Find where the given text appears and provide that cell's center as [x, y] coordinate. 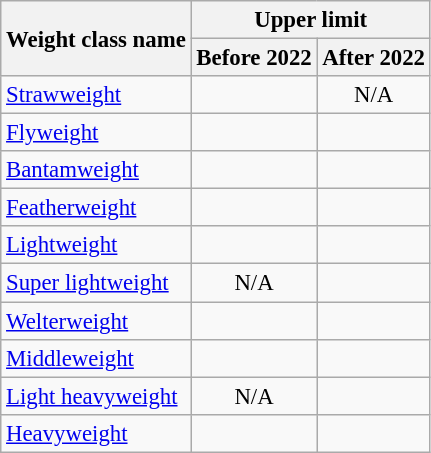
Light heavyweight [96, 396]
Flyweight [96, 133]
After 2022 [374, 58]
Strawweight [96, 95]
Bantamweight [96, 170]
Middleweight [96, 358]
Super lightweight [96, 283]
Welterweight [96, 321]
Featherweight [96, 208]
Weight class name [96, 38]
Lightweight [96, 245]
Heavyweight [96, 433]
Upper limit [310, 20]
Before 2022 [254, 58]
